For the text-containing cell, return its midpoint in (X, Y) coordinate format. 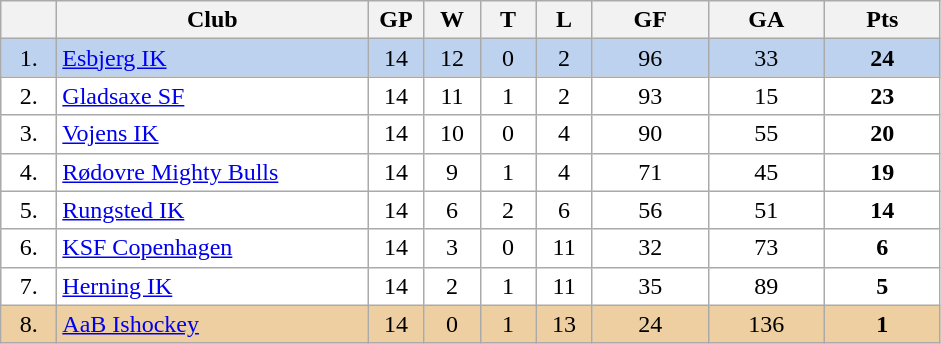
Rungsted IK (212, 210)
GP (396, 20)
13 (564, 324)
73 (766, 248)
AaB Ishockey (212, 324)
GF (650, 20)
9 (452, 172)
55 (766, 134)
Rødovre Mighty Bulls (212, 172)
3. (29, 134)
Herning IK (212, 286)
KSF Copenhagen (212, 248)
10 (452, 134)
7. (29, 286)
T (508, 20)
W (452, 20)
35 (650, 286)
56 (650, 210)
Club (212, 20)
19 (882, 172)
Esbjerg IK (212, 58)
Gladsaxe SF (212, 96)
51 (766, 210)
45 (766, 172)
1. (29, 58)
32 (650, 248)
89 (766, 286)
GA (766, 20)
12 (452, 58)
96 (650, 58)
2. (29, 96)
20 (882, 134)
Pts (882, 20)
8. (29, 324)
136 (766, 324)
3 (452, 248)
90 (650, 134)
93 (650, 96)
Vojens IK (212, 134)
5 (882, 286)
15 (766, 96)
L (564, 20)
71 (650, 172)
4. (29, 172)
33 (766, 58)
6. (29, 248)
23 (882, 96)
5. (29, 210)
